Extract the (x, y) coordinate from the center of the cell holding the provided text.  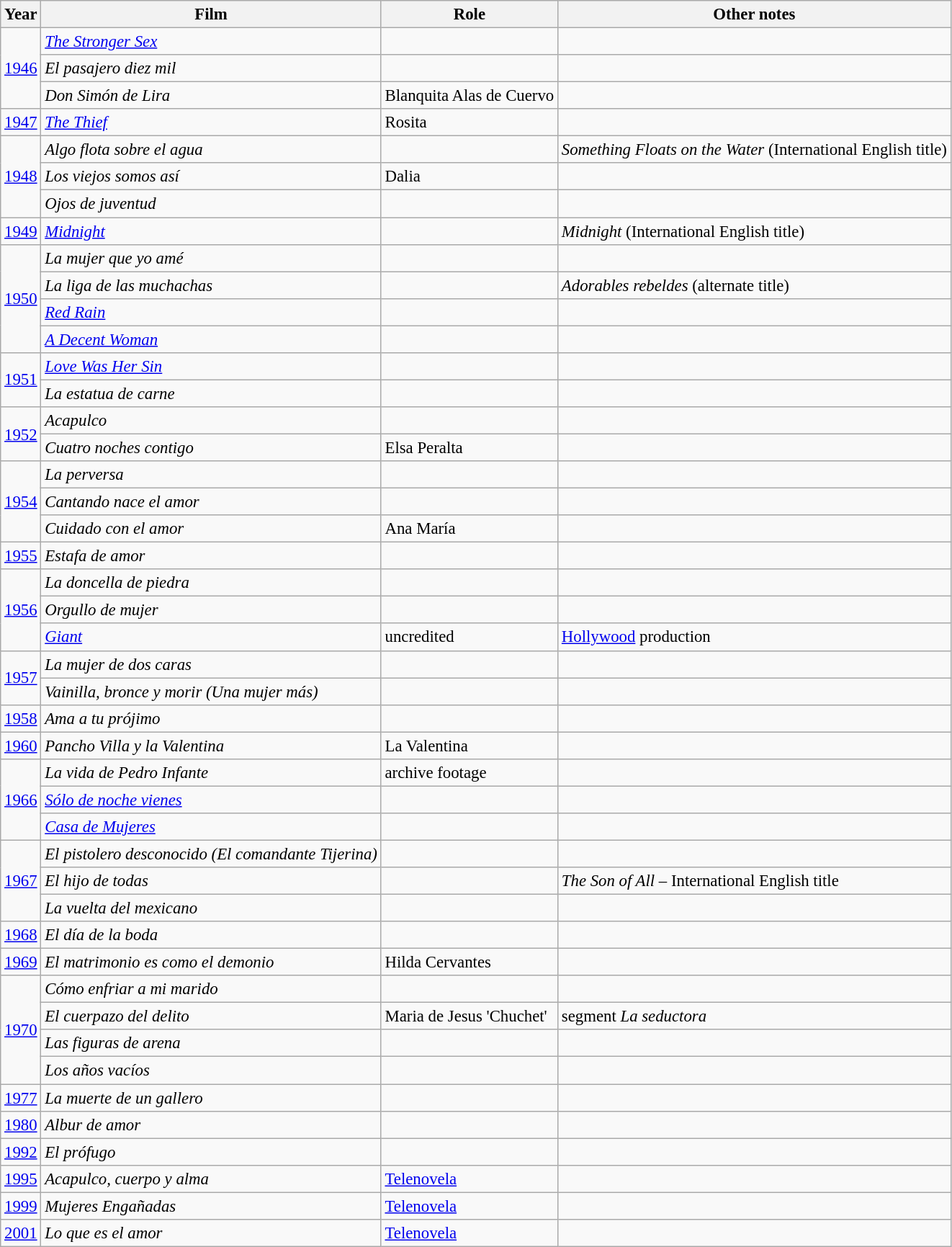
1999 (21, 1206)
1960 (21, 746)
Mujeres Engañadas (211, 1206)
Estafa de amor (211, 556)
Cantando nace el amor (211, 502)
Giant (211, 638)
Acapulco (211, 421)
The Son of All – International English title (755, 881)
Rosita (470, 122)
Midnight (211, 231)
Albur de amor (211, 1125)
La perversa (211, 475)
Cuatro noches contigo (211, 447)
Hilda Cervantes (470, 962)
1966 (21, 800)
Sólo de noche vienes (211, 800)
Ama a tu prójimo (211, 718)
1992 (21, 1152)
1958 (21, 718)
Algo flota sobre el agua (211, 150)
1949 (21, 231)
A Decent Woman (211, 339)
La estatua de carne (211, 393)
La mujer de dos caras (211, 664)
archive footage (470, 773)
1995 (21, 1179)
La doncella de piedra (211, 583)
Ojos de juventud (211, 204)
1980 (21, 1125)
Pancho Villa y la Valentina (211, 746)
Ana María (470, 529)
1968 (21, 935)
The Thief (211, 122)
Something Floats on the Water (International English title) (755, 150)
El día de la boda (211, 935)
Hollywood production (755, 638)
Orgullo de mujer (211, 610)
Los viejos somos así (211, 176)
1946 (21, 69)
Year (21, 14)
1969 (21, 962)
Red Rain (211, 312)
La liga de las muchachas (211, 285)
El matrimonio es como el demonio (211, 962)
Acapulco, cuerpo y alma (211, 1179)
Midnight (International English title) (755, 231)
1977 (21, 1098)
1947 (21, 122)
Los años vacíos (211, 1071)
Film (211, 14)
Las figuras de arena (211, 1044)
1956 (21, 609)
La vuelta del mexicano (211, 908)
Other notes (755, 14)
Casa de Mujeres (211, 827)
Adorables rebeldes (alternate title) (755, 285)
El pistolero desconocido (El comandante Tijerina) (211, 854)
Cuidado con el amor (211, 529)
1951 (21, 380)
La mujer que yo amé (211, 258)
Love Was Her Sin (211, 367)
Dalia (470, 176)
Role (470, 14)
1952 (21, 434)
1948 (21, 177)
El pasajero diez mil (211, 68)
The Stronger Sex (211, 42)
El cuerpazo del delito (211, 1016)
La vida de Pedro Infante (211, 773)
Don Simón de Lira (211, 96)
La muerte de un gallero (211, 1098)
segment La seductora (755, 1016)
1955 (21, 556)
El prófugo (211, 1152)
El hijo de todas (211, 881)
1950 (21, 298)
1967 (21, 880)
Vainilla, bronce y morir (Una mujer más) (211, 692)
2001 (21, 1233)
La Valentina (470, 746)
1970 (21, 1029)
Cómo enfriar a mi marido (211, 989)
1954 (21, 501)
uncredited (470, 638)
Blanquita Alas de Cuervo (470, 96)
Elsa Peralta (470, 447)
1957 (21, 677)
Lo que es el amor (211, 1233)
Maria de Jesus 'Chuchet' (470, 1016)
